From the cell containing the given text, extract its center point as (X, Y) coordinate. 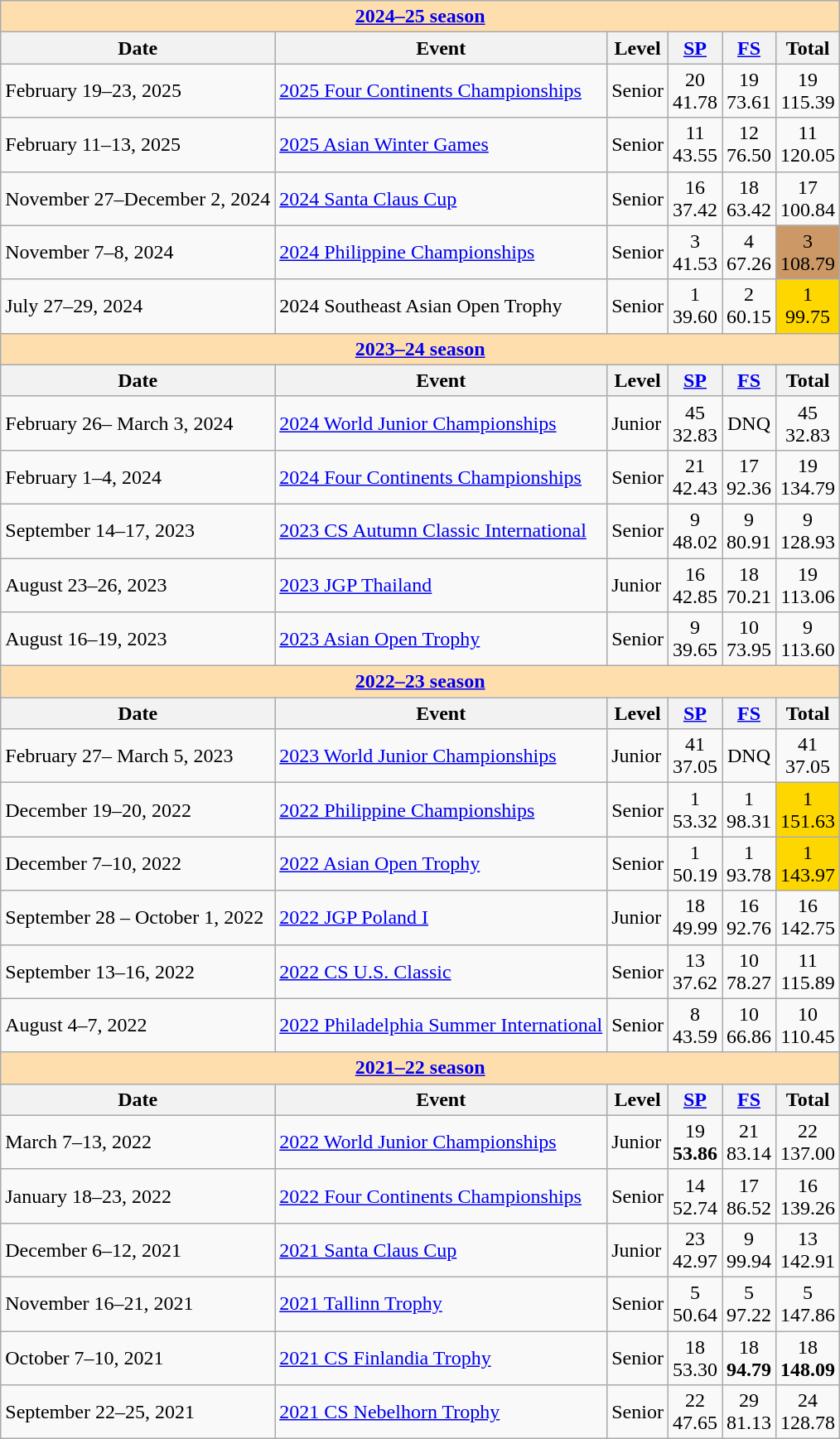
10 73.95 (749, 640)
13 37.62 (694, 971)
2023 CS Autumn Classic International (441, 530)
4 67.26 (749, 252)
16 139.26 (809, 1196)
2023 World Junior Championships (441, 756)
February 19–23, 2025 (138, 91)
14 52.74 (694, 1196)
22 47.65 (694, 1412)
2024 Southeast Asian Open Trophy (441, 307)
December 6–12, 2021 (138, 1249)
19 73.61 (749, 91)
2024–25 season (421, 17)
2021 Tallinn Trophy (441, 1304)
March 7–13, 2022 (138, 1142)
10 78.27 (749, 971)
12 76.50 (749, 144)
18 53.30 (694, 1357)
November 27–December 2, 2024 (138, 199)
October 7–10, 2021 (138, 1357)
2022 Philadelphia Summer International (441, 1026)
21 83.14 (749, 1142)
September 28 – October 1, 2022 (138, 918)
2022 CS U.S. Classic (441, 971)
2024 Philippine Championships (441, 252)
8 43.59 (694, 1026)
August 4–7, 2022 (138, 1026)
18 63.42 (749, 199)
5 97.22 (749, 1304)
19 115.39 (809, 91)
18 148.09 (809, 1357)
9 39.65 (694, 640)
September 14–17, 2023 (138, 530)
September 13–16, 2022 (138, 971)
2024 Santa Claus Cup (441, 199)
February 11–13, 2025 (138, 144)
9 99.94 (749, 1249)
2021 CS Nebelhorn Trophy (441, 1412)
20 41.78 (694, 91)
February 1–4, 2024 (138, 477)
16 42.85 (694, 585)
1 98.31 (749, 810)
1 53.32 (694, 810)
2 60.15 (749, 307)
19 53.86 (694, 1142)
2021 Santa Claus Cup (441, 1249)
1 143.97 (809, 863)
2024 Four Continents Championships (441, 477)
18 94.79 (749, 1357)
2023 Asian Open Trophy (441, 640)
23 42.97 (694, 1249)
21 42.43 (694, 477)
2021 CS Finlandia Trophy (441, 1357)
3 108.79 (809, 252)
2022 Philippine Championships (441, 810)
13 142.91 (809, 1249)
1 99.75 (809, 307)
17 92.36 (749, 477)
2023–24 season (421, 349)
19 134.79 (809, 477)
5 50.64 (694, 1304)
19 113.06 (809, 585)
November 16–21, 2021 (138, 1304)
2022 Four Continents Championships (441, 1196)
11 115.89 (809, 971)
16 142.75 (809, 918)
10 110.45 (809, 1026)
22 137.00 (809, 1142)
December 7–10, 2022 (138, 863)
18 70.21 (749, 585)
11 43.55 (694, 144)
24 128.78 (809, 1412)
July 27–29, 2024 (138, 307)
11 120.05 (809, 144)
9 48.02 (694, 530)
9 128.93 (809, 530)
16 92.76 (749, 918)
5 147.86 (809, 1304)
16 37.42 (694, 199)
February 26– March 3, 2024 (138, 423)
January 18–23, 2022 (138, 1196)
February 27– March 5, 2023 (138, 756)
2022 Asian Open Trophy (441, 863)
2022 World Junior Championships (441, 1142)
2025 Four Continents Championships (441, 91)
9 80.91 (749, 530)
2024 World Junior Championships (441, 423)
3 41.53 (694, 252)
September 22–25, 2021 (138, 1412)
December 19–20, 2022 (138, 810)
9 113.60 (809, 640)
17 86.52 (749, 1196)
2025 Asian Winter Games (441, 144)
1 93.78 (749, 863)
August 16–19, 2023 (138, 640)
2022 JGP Poland I (441, 918)
18 49.99 (694, 918)
29 81.13 (749, 1412)
1 151.63 (809, 810)
November 7–8, 2024 (138, 252)
1 39.60 (694, 307)
1 50.19 (694, 863)
2023 JGP Thailand (441, 585)
August 23–26, 2023 (138, 585)
2021–22 season (421, 1068)
2022–23 season (421, 682)
17 100.84 (809, 199)
10 66.86 (749, 1026)
